For the text-containing cell, return its midpoint in (x, y) coordinate format. 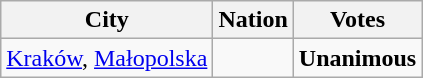
Nation (253, 20)
City (107, 20)
Unanimous (357, 58)
Kraków, Małopolska (107, 58)
Votes (357, 20)
